Provide the [x, y] coordinate of the cell's center where the given text is located.  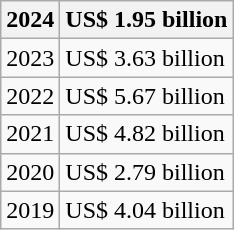
US$ 5.67 billion [146, 96]
2023 [30, 58]
US$ 1.95 billion [146, 20]
US$ 4.04 billion [146, 210]
2022 [30, 96]
US$ 4.82 billion [146, 134]
2021 [30, 134]
2019 [30, 210]
US$ 2.79 billion [146, 172]
2020 [30, 172]
US$ 3.63 billion [146, 58]
2024 [30, 20]
